Extract the (x, y) coordinate from the center of the cell holding the provided text.  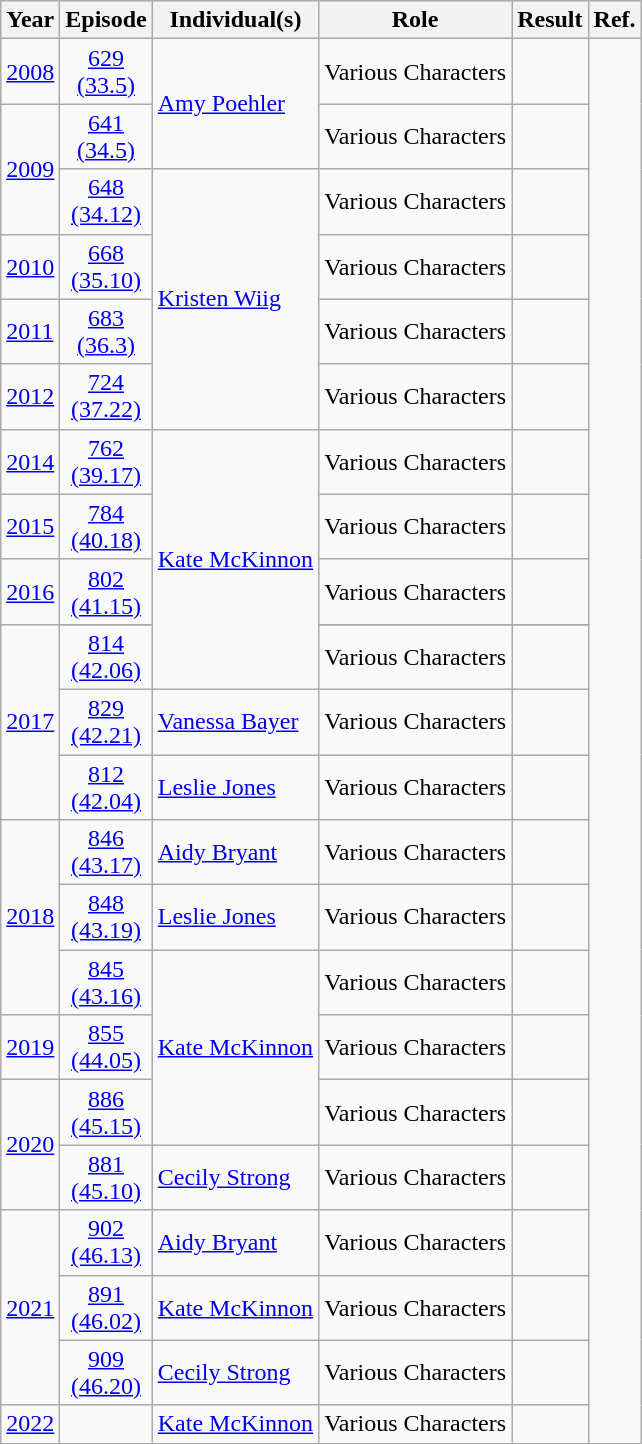
2011 (30, 332)
Amy Poehler (235, 104)
855 (44.05) (106, 1048)
2020 (30, 1145)
902 (46.13) (106, 1242)
891 (46.02) (106, 1308)
668 (35.10) (106, 266)
2008 (30, 72)
Result (550, 20)
846 (43.17) (106, 852)
2009 (30, 169)
845 (43.16) (106, 982)
2016 (30, 592)
629 (33.5) (106, 72)
784 (40.18) (106, 526)
Vanessa Bayer (235, 722)
2014 (30, 462)
848 (43.19) (106, 918)
829 (42.21) (106, 722)
Kristen Wiig (235, 299)
648 (34.12) (106, 202)
886 (45.15) (106, 1112)
Year (30, 20)
802 (41.15) (106, 592)
641 (34.5) (106, 136)
2010 (30, 266)
Episode (106, 20)
Ref. (614, 20)
762 (39.17) (106, 462)
724 (37.22) (106, 396)
Individual(s) (235, 20)
2018 (30, 918)
881 (45.10) (106, 1178)
2021 (30, 1308)
Role (416, 20)
2017 (30, 722)
2015 (30, 526)
2022 (30, 1424)
812 (42.04) (106, 786)
2012 (30, 396)
683 (36.3) (106, 332)
2019 (30, 1048)
909 (46.20) (106, 1372)
814 (42.06) (106, 656)
